Provide the [X, Y] coordinate of the cell's center where the given text is located.  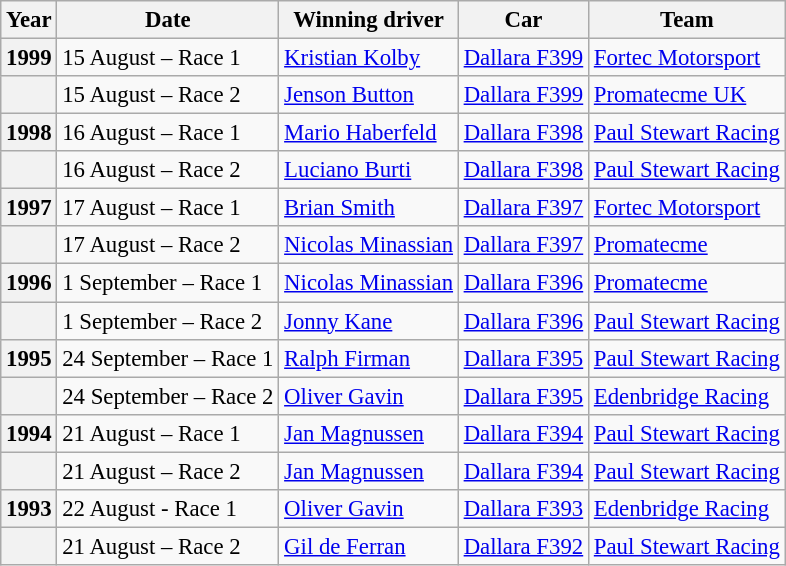
21 August – Race 1 [168, 433]
Jenson Button [369, 95]
Ralph Firman [369, 358]
Date [168, 20]
1997 [29, 208]
1999 [29, 58]
1993 [29, 509]
1 September – Race 2 [168, 321]
17 August – Race 2 [168, 245]
Winning driver [369, 20]
Brian Smith [369, 208]
1994 [29, 433]
24 September – Race 1 [168, 358]
Jonny Kane [369, 321]
16 August – Race 2 [168, 170]
1996 [29, 283]
Year [29, 20]
1995 [29, 358]
1 September – Race 1 [168, 283]
Mario Haberfeld [369, 133]
1998 [29, 133]
Team [688, 20]
24 September – Race 2 [168, 396]
Car [523, 20]
17 August – Race 1 [168, 208]
Promatecme UK [688, 95]
Luciano Burti [369, 170]
Dallara F393 [523, 509]
Dallara F392 [523, 546]
Gil de Ferran [369, 546]
16 August – Race 1 [168, 133]
22 August - Race 1 [168, 509]
15 August – Race 1 [168, 58]
15 August – Race 2 [168, 95]
Kristian Kolby [369, 58]
